Extract the [x, y] coordinate from the center of the cell holding the provided text.  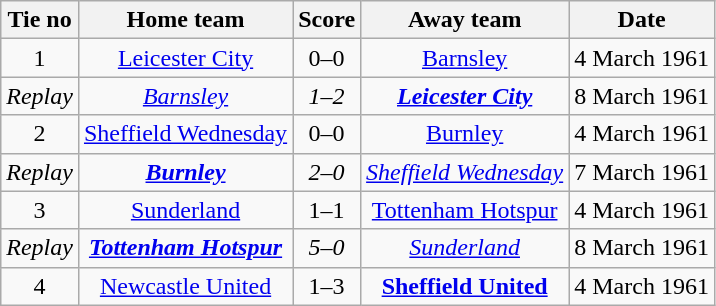
1–3 [327, 286]
Home team [185, 20]
Away team [465, 20]
2–0 [327, 172]
1–2 [327, 96]
1 [40, 58]
3 [40, 210]
5–0 [327, 248]
2 [40, 134]
Tie no [40, 20]
1–1 [327, 210]
4 [40, 286]
Sheffield United [465, 286]
Newcastle United [185, 286]
Date [642, 20]
7 March 1961 [642, 172]
Score [327, 20]
